Search for the cell housing the specified text and yield its [X, Y] center coordinate. 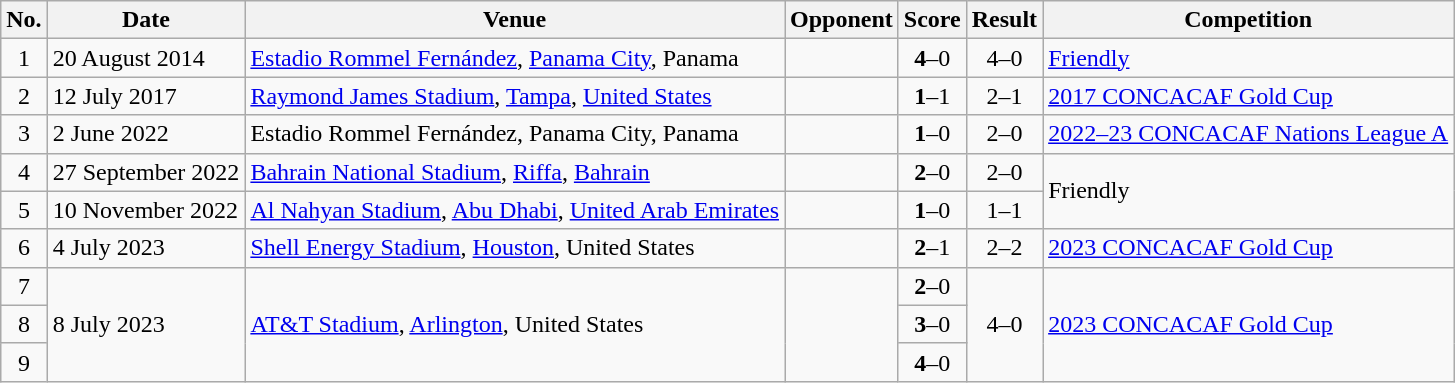
9 [24, 362]
6 [24, 248]
Al Nahyan Stadium, Abu Dhabi, United Arab Emirates [515, 210]
1 [24, 58]
20 August 2014 [146, 58]
8 July 2023 [146, 324]
7 [24, 286]
AT&T Stadium, Arlington, United States [515, 324]
2 [24, 96]
4 [24, 172]
Opponent [841, 20]
Result [1004, 20]
3–0 [932, 324]
No. [24, 20]
10 November 2022 [146, 210]
Competition [1248, 20]
2 June 2022 [146, 134]
Bahrain National Stadium, Riffa, Bahrain [515, 172]
Venue [515, 20]
3 [24, 134]
Date [146, 20]
5 [24, 210]
2022–23 CONCACAF Nations League A [1248, 134]
2–2 [1004, 248]
2017 CONCACAF Gold Cup [1248, 96]
Score [932, 20]
8 [24, 324]
Shell Energy Stadium, Houston, United States [515, 248]
12 July 2017 [146, 96]
Raymond James Stadium, Tampa, United States [515, 96]
27 September 2022 [146, 172]
4 July 2023 [146, 248]
